Extract the [x, y] coordinate from the center of the cell holding the provided text.  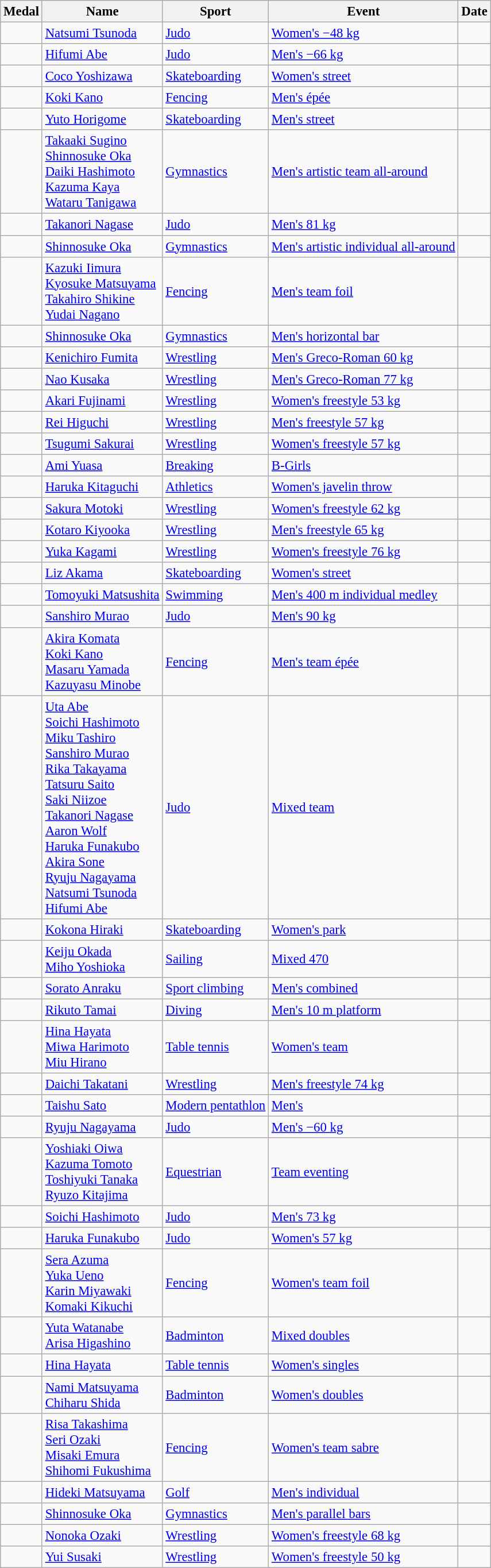
Yoshiaki OiwaKazuma TomotoToshiyuki TanakaRyuzo Kitajima [102, 1172]
Equestrian [216, 1172]
Athletics [216, 487]
Men's team épée [364, 662]
Women's team [364, 1047]
Hifumi Abe [102, 55]
Koki Kano [102, 98]
Breaking [216, 465]
Women's javelin throw [364, 487]
Diving [216, 1010]
Keiju OkadaMiho Yoshioka [102, 959]
Men's horizontal bar [364, 336]
Kenichiro Fumita [102, 357]
Mixed 470 [364, 959]
Men's street [364, 119]
Men's combined [364, 988]
Sailing [216, 959]
Women's team foil [364, 1283]
Rei Higuchi [102, 422]
Nonoka Ozaki [102, 1535]
Sorato Anraku [102, 988]
Women's freestyle 62 kg [364, 509]
Nao Kusaka [102, 379]
Coco Yoshizawa [102, 76]
Medal [22, 11]
Women's −48 kg [364, 33]
Name [102, 11]
Ami Yuasa [102, 465]
Akari Fujinami [102, 401]
Swimming [216, 595]
Men's individual [364, 1492]
Men's 10 m platform [364, 1010]
Kazuki IimuraKyosuke MatsuyamaTakahiro ShikineYudai Nagano [102, 291]
Women's team sabre [364, 1447]
Date [474, 11]
Women's doubles [364, 1395]
Modern pentathlon [216, 1106]
Women's freestyle 76 kg [364, 552]
Mixed doubles [364, 1336]
Men's −66 kg [364, 55]
Men's Greco-Roman 60 kg [364, 357]
Risa TakashimaSeri OzakiMisaki EmuraShihomi Fukushima [102, 1447]
Men's artistic team all-around [364, 172]
Women's freestyle 50 kg [364, 1557]
Sport [216, 11]
Sakura Motoki [102, 509]
Men's Greco-Roman 77 kg [364, 379]
Kokona Hiraki [102, 929]
Hideki Matsuyama [102, 1492]
Men's freestyle 57 kg [364, 422]
Men's [364, 1106]
Mixed team [364, 808]
Natsumi Tsunoda [102, 33]
Hina HayataMiwa HarimotoMiu Hirano [102, 1047]
Golf [216, 1492]
Men's artistic individual all-around [364, 246]
Women's 57 kg [364, 1238]
Women's park [364, 929]
Women's freestyle 57 kg [364, 444]
Takaaki SuginoShinnosuke OkaDaiki HashimotoKazuma KayaWataru Tanigawa [102, 172]
Yuka Kagami [102, 552]
Tsugumi Sakurai [102, 444]
Men's parallel bars [364, 1513]
Women's singles [364, 1365]
Women's freestyle 68 kg [364, 1535]
Men's 400 m individual medley [364, 595]
Men's −60 kg [364, 1127]
Nami MatsuyamaChiharu Shida [102, 1395]
Event [364, 11]
Liz Akama [102, 573]
Haruka Funakubo [102, 1238]
Tomoyuki Matsushita [102, 595]
Men's team foil [364, 291]
Sera AzumaYuka UenoKarin MiyawakiKomaki Kikuchi [102, 1283]
Akira KomataKoki KanoMasaru YamadaKazuyasu Minobe [102, 662]
Men's épée [364, 98]
Haruka Kitaguchi [102, 487]
Sport climbing [216, 988]
Taishu Sato [102, 1106]
Yui Susaki [102, 1557]
Kotaro Kiyooka [102, 530]
Rikuto Tamai [102, 1010]
Men's 73 kg [364, 1217]
Men's 81 kg [364, 225]
B-Girls [364, 465]
Men's freestyle 65 kg [364, 530]
Hina Hayata [102, 1365]
Sanshiro Murao [102, 617]
Women's freestyle 53 kg [364, 401]
Men's 90 kg [364, 617]
Yuta WatanabeArisa Higashino [102, 1336]
Team eventing [364, 1172]
Men's freestyle 74 kg [364, 1084]
Ryuju Nagayama [102, 1127]
Soichi Hashimoto [102, 1217]
Takanori Nagase [102, 225]
Daichi Takatani [102, 1084]
Yuto Horigome [102, 119]
